Identify which cell holds the provided text, then report its [x, y] central coordinate. 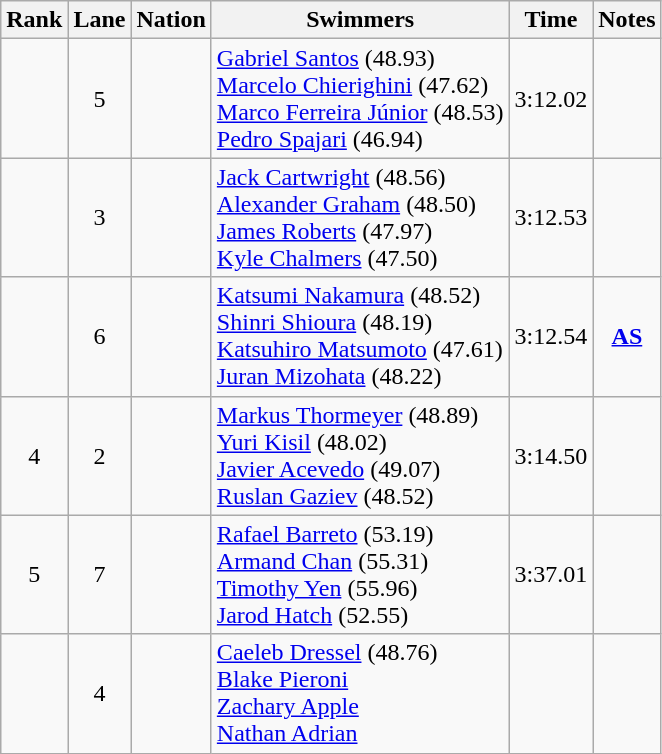
3 [100, 218]
7 [100, 574]
3:12.02 [551, 98]
2 [100, 456]
Lane [100, 20]
Caeleb Dressel (48.76)Blake PieroniZachary AppleNathan Adrian [360, 694]
Notes [627, 20]
Rafael Barreto (53.19)Armand Chan (55.31)Timothy Yen (55.96)Jarod Hatch (52.55) [360, 574]
3:12.54 [551, 336]
Katsumi Nakamura (48.52)Shinri Shioura (48.19)Katsuhiro Matsumoto (47.61)Juran Mizohata (48.22) [360, 336]
AS [627, 336]
3:14.50 [551, 456]
Time [551, 20]
Jack Cartwright (48.56)Alexander Graham (48.50)James Roberts (47.97)Kyle Chalmers (47.50) [360, 218]
Markus Thormeyer (48.89)Yuri Kisil (48.02)Javier Acevedo (49.07)Ruslan Gaziev (48.52) [360, 456]
3:37.01 [551, 574]
Nation [171, 20]
Rank [34, 20]
Swimmers [360, 20]
3:12.53 [551, 218]
6 [100, 336]
Gabriel Santos (48.93)Marcelo Chierighini (47.62)Marco Ferreira Júnior (48.53)Pedro Spajari (46.94) [360, 98]
